Find where the given text appears and provide that cell's center as (x, y) coordinate. 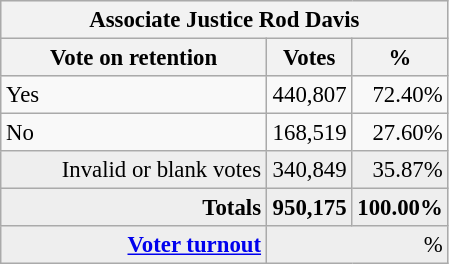
440,807 (309, 95)
No (134, 133)
35.87% (400, 170)
Associate Justice Rod Davis (224, 20)
950,175 (309, 208)
Totals (134, 208)
340,849 (309, 170)
Vote on retention (134, 58)
100.00% (400, 208)
168,519 (309, 133)
Invalid or blank votes (134, 170)
27.60% (400, 133)
Votes (309, 58)
Yes (134, 95)
72.40% (400, 95)
Voter turnout (134, 245)
